Find where the given text appears and provide that cell's center as (X, Y) coordinate. 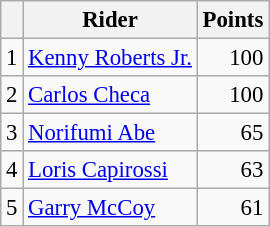
Rider (110, 20)
63 (232, 170)
Carlos Checa (110, 95)
Kenny Roberts Jr. (110, 58)
5 (12, 208)
Points (232, 20)
Loris Capirossi (110, 170)
Norifumi Abe (110, 133)
Garry McCoy (110, 208)
3 (12, 133)
1 (12, 58)
61 (232, 208)
65 (232, 133)
4 (12, 170)
2 (12, 95)
